Provide the (X, Y) coordinate of the cell's center where the given text is located.  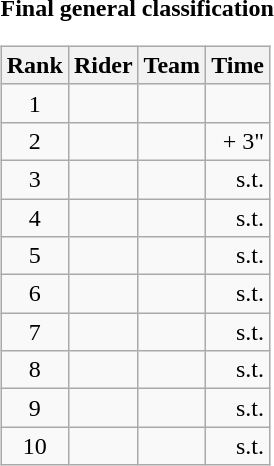
Team (172, 65)
4 (34, 217)
+ 3" (238, 141)
3 (34, 179)
Rider (103, 65)
Time (238, 65)
9 (34, 408)
5 (34, 256)
8 (34, 370)
1 (34, 103)
6 (34, 294)
10 (34, 446)
7 (34, 332)
Rank (34, 65)
2 (34, 141)
